Detect which cell encompasses the target text, then output its (x, y) center coordinate. 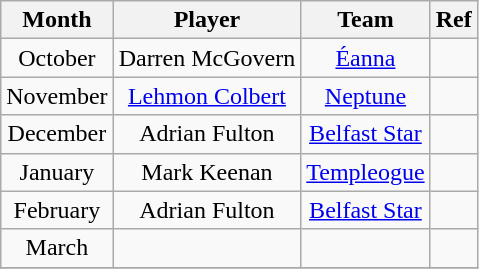
December (57, 134)
Neptune (366, 96)
March (57, 248)
Ref (454, 20)
Player (207, 20)
Éanna (366, 58)
October (57, 58)
Lehmon Colbert (207, 96)
Templeogue (366, 172)
Month (57, 20)
February (57, 210)
November (57, 96)
January (57, 172)
Team (366, 20)
Mark Keenan (207, 172)
Darren McGovern (207, 58)
